Pinpoint the cell where the given text exists, returning its (X, Y) midpoint coordinate. 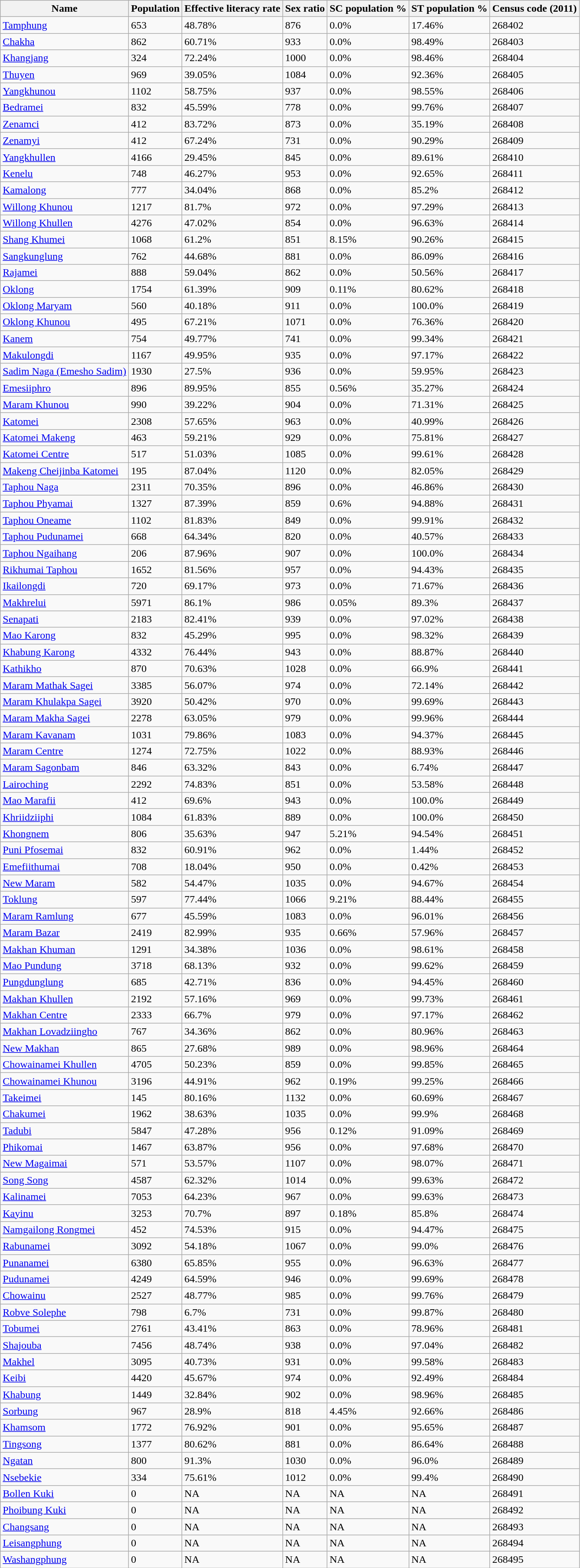
268453 (534, 867)
268441 (534, 668)
ST population % (449, 9)
5847 (155, 1131)
582 (155, 883)
268475 (534, 1229)
1036 (305, 949)
Maram Mathak Sagei (65, 685)
1028 (305, 668)
268469 (534, 1131)
268414 (534, 223)
Rajamei (65, 273)
0.05% (368, 603)
876 (305, 25)
54.18% (233, 1246)
Taphou Naga (65, 487)
970 (305, 701)
Changsang (65, 1526)
2311 (155, 487)
99.4% (449, 1477)
New Magaimai (65, 1164)
268422 (534, 355)
268423 (534, 372)
2333 (155, 1015)
Yangkhunou (65, 91)
909 (305, 289)
91.3% (233, 1460)
Khabung (65, 1395)
99.9% (449, 1114)
2292 (155, 784)
268452 (534, 850)
953 (305, 173)
937 (305, 91)
6.7% (233, 1312)
Effective literacy rate (233, 9)
Maram Makha Sagei (65, 718)
517 (155, 454)
Kalinamei (65, 1196)
1962 (155, 1114)
268483 (534, 1362)
3920 (155, 701)
268460 (534, 982)
82.41% (233, 619)
SC population % (368, 9)
60.69% (449, 1098)
99.0% (449, 1246)
Makhan Lovadziingho (65, 1032)
955 (305, 1263)
90.29% (449, 140)
767 (155, 1032)
46.86% (449, 487)
195 (155, 470)
Kathikho (65, 668)
53.58% (449, 784)
86.1% (233, 603)
685 (155, 982)
Robve Solephe (65, 1312)
90.26% (449, 240)
0.56% (368, 388)
907 (305, 553)
933 (305, 42)
268468 (534, 1114)
68.13% (233, 965)
Maram Sagonbam (65, 768)
677 (155, 916)
99.73% (449, 998)
45.29% (233, 636)
4587 (155, 1180)
268476 (534, 1246)
268449 (534, 801)
268412 (534, 190)
268465 (534, 1065)
0.66% (368, 932)
863 (305, 1329)
99.61% (449, 454)
Shang Khumei (65, 240)
86.09% (449, 256)
89.3% (449, 603)
268462 (534, 1015)
99.87% (449, 1312)
268481 (534, 1329)
985 (305, 1296)
268429 (534, 470)
7456 (155, 1345)
995 (305, 636)
Thuyen (65, 75)
268444 (534, 718)
268495 (534, 1560)
868 (305, 190)
35.19% (449, 124)
48.77% (233, 1296)
268428 (534, 454)
74.53% (233, 1229)
268473 (534, 1196)
3718 (155, 965)
3092 (155, 1246)
2192 (155, 998)
Taphou Pudunamei (65, 537)
206 (155, 553)
268407 (534, 108)
268451 (534, 834)
1120 (305, 470)
268447 (534, 768)
268471 (534, 1164)
82.99% (233, 932)
Senapati (65, 619)
855 (305, 388)
Katomei Makeng (65, 437)
989 (305, 1048)
268417 (534, 273)
947 (305, 834)
94.47% (449, 1229)
1071 (305, 322)
972 (305, 207)
2419 (155, 932)
Zenamci (65, 124)
96.0% (449, 1460)
778 (305, 108)
34.36% (233, 1032)
836 (305, 982)
Tobumei (65, 1329)
1031 (155, 735)
88.93% (449, 751)
70.35% (233, 487)
Tamphung (65, 25)
950 (305, 867)
268410 (534, 157)
New Makhan (65, 1048)
Katomei Centre (65, 454)
1066 (305, 900)
268466 (534, 1081)
Mao Marafii (65, 801)
72.24% (233, 58)
60.91% (233, 850)
334 (155, 1477)
762 (155, 256)
87.04% (233, 470)
35.27% (449, 388)
40.99% (449, 421)
845 (305, 157)
708 (155, 867)
57.16% (233, 998)
268431 (534, 504)
92.65% (449, 173)
86.64% (449, 1444)
1085 (305, 454)
71.67% (449, 586)
59.21% (233, 437)
40.57% (449, 537)
47.28% (233, 1131)
0.6% (368, 504)
87.96% (233, 553)
29.45% (233, 157)
Emefiithumai (65, 867)
81.83% (233, 520)
Maram Centre (65, 751)
268433 (534, 537)
60.71% (233, 42)
66.7% (233, 1015)
98.49% (449, 42)
463 (155, 437)
268455 (534, 900)
Ngatan (65, 1460)
268488 (534, 1444)
4249 (155, 1279)
1772 (155, 1428)
66.9% (449, 668)
268450 (534, 817)
963 (305, 421)
46.27% (233, 173)
1930 (155, 372)
94.43% (449, 570)
Kenelu (65, 173)
67.24% (233, 140)
268479 (534, 1296)
75.81% (449, 437)
1377 (155, 1444)
61.2% (233, 240)
957 (305, 570)
268439 (534, 636)
87.39% (233, 504)
1754 (155, 289)
94.67% (449, 883)
870 (155, 668)
268402 (534, 25)
268435 (534, 570)
Chakumei (65, 1114)
268446 (534, 751)
268456 (534, 916)
938 (305, 1345)
88.87% (449, 652)
2308 (155, 421)
74.83% (233, 784)
268485 (534, 1395)
268418 (534, 289)
889 (305, 817)
1012 (305, 1477)
Mao Pundung (65, 965)
2761 (155, 1329)
268490 (534, 1477)
Oklong (65, 289)
Khamsom (65, 1428)
70.63% (233, 668)
1132 (305, 1098)
71.31% (449, 404)
32.84% (233, 1395)
Katomei (65, 421)
904 (305, 404)
Bedramei (65, 108)
64.23% (233, 1196)
777 (155, 190)
4332 (155, 652)
99.91% (449, 520)
96.01% (449, 916)
268487 (534, 1428)
69.17% (233, 586)
Sangkunglung (65, 256)
Tingsong (65, 1444)
59.95% (449, 372)
911 (305, 306)
324 (155, 58)
Emesiiphro (65, 388)
50.23% (233, 1065)
268438 (534, 619)
45.67% (233, 1378)
1014 (305, 1180)
0.12% (368, 1131)
1652 (155, 570)
268484 (534, 1378)
Pungdunglung (65, 982)
Oklong Maryam (65, 306)
76.36% (449, 322)
268457 (534, 932)
653 (155, 25)
Leisangphung (65, 1543)
Pudunamei (65, 1279)
Chakha (65, 42)
1274 (155, 751)
268494 (534, 1543)
Bollen Kuki (65, 1493)
1107 (305, 1164)
97.04% (449, 1345)
Oklong Khunou (65, 322)
268470 (534, 1147)
50.56% (449, 273)
268489 (534, 1460)
495 (155, 322)
268461 (534, 998)
Keibi (65, 1378)
973 (305, 586)
865 (155, 1048)
268486 (534, 1411)
Maram Kavanam (65, 735)
268419 (534, 306)
1022 (305, 751)
82.05% (449, 470)
846 (155, 768)
47.02% (233, 223)
92.49% (449, 1378)
939 (305, 619)
897 (305, 1213)
Taphou Phyamai (65, 504)
3196 (155, 1081)
741 (305, 339)
268437 (534, 603)
Phoibung Kuki (65, 1510)
268458 (534, 949)
2183 (155, 619)
Lairoching (65, 784)
932 (305, 965)
88.44% (449, 900)
3095 (155, 1362)
268425 (534, 404)
915 (305, 1229)
64.34% (233, 537)
81.56% (233, 570)
Maram Bazar (65, 932)
Makulongdi (65, 355)
48.78% (233, 25)
48.74% (233, 1345)
Punanamei (65, 1263)
94.45% (449, 982)
901 (305, 1428)
5971 (155, 603)
1000 (305, 58)
1067 (305, 1246)
63.87% (233, 1147)
39.22% (233, 404)
806 (155, 834)
268477 (534, 1263)
268459 (534, 965)
61.83% (233, 817)
Maram Khunou (65, 404)
65.85% (233, 1263)
268411 (534, 173)
Zenamyi (65, 140)
Makeng Cheijinba Katomei (65, 470)
39.05% (233, 75)
94.88% (449, 504)
800 (155, 1460)
38.63% (233, 1114)
4166 (155, 157)
3385 (155, 685)
42.71% (233, 982)
89.61% (449, 157)
798 (155, 1312)
80.96% (449, 1032)
Taphou Ngaihang (65, 553)
Khriidziiphi (65, 817)
New Maram (65, 883)
888 (155, 273)
Sorbung (65, 1411)
85.8% (449, 1213)
99.85% (449, 1065)
820 (305, 537)
94.37% (449, 735)
1291 (155, 949)
49.95% (233, 355)
145 (155, 1098)
40.73% (233, 1362)
668 (155, 537)
268472 (534, 1180)
Kayinu (65, 1213)
27.68% (233, 1048)
268415 (534, 240)
63.32% (233, 768)
97.29% (449, 207)
754 (155, 339)
946 (305, 1279)
268416 (534, 256)
95.65% (449, 1428)
Population (155, 9)
72.14% (449, 685)
4420 (155, 1378)
Makhan Khullen (65, 998)
59.04% (233, 273)
85.2% (449, 190)
97.02% (449, 619)
Makhel (65, 1362)
268404 (534, 58)
1217 (155, 207)
18.04% (233, 867)
99.58% (449, 1362)
2278 (155, 718)
268478 (534, 1279)
57.65% (233, 421)
268421 (534, 339)
0.42% (449, 867)
0.11% (368, 289)
99.34% (449, 339)
2527 (155, 1296)
76.92% (233, 1428)
Rikhumai Taphou (65, 570)
268440 (534, 652)
Phikomai (65, 1147)
Song Song (65, 1180)
720 (155, 586)
Nsebekie (65, 1477)
89.95% (233, 388)
61.39% (233, 289)
51.03% (233, 454)
1327 (155, 504)
69.6% (233, 801)
Willong Khullen (65, 223)
49.77% (233, 339)
Kanem (65, 339)
Washangphung (65, 1560)
98.55% (449, 91)
70.7% (233, 1213)
268430 (534, 487)
268405 (534, 75)
67.21% (233, 322)
929 (305, 437)
4.45% (368, 1411)
Khangjang (65, 58)
63.05% (233, 718)
43.41% (233, 1329)
268463 (534, 1032)
Makhan Centre (65, 1015)
99.62% (449, 965)
268409 (534, 140)
854 (305, 223)
98.61% (449, 949)
77.44% (233, 900)
Maram Ramlung (65, 916)
Puni Pfosemai (65, 850)
748 (155, 173)
936 (305, 372)
Sadim Naga (Emesho Sadim) (65, 372)
560 (155, 306)
268443 (534, 701)
92.66% (449, 1411)
597 (155, 900)
6380 (155, 1263)
35.63% (233, 834)
40.18% (233, 306)
53.57% (233, 1164)
4705 (155, 1065)
Rabunamei (65, 1246)
83.72% (233, 124)
44.91% (233, 1081)
571 (155, 1164)
Tadubi (65, 1131)
34.38% (233, 949)
Khabung Karong (65, 652)
1030 (305, 1460)
902 (305, 1395)
268427 (534, 437)
268445 (534, 735)
Census code (2011) (534, 9)
931 (305, 1362)
Yangkhullen (65, 157)
54.47% (233, 883)
75.61% (233, 1477)
50.42% (233, 701)
0.18% (368, 1213)
98.07% (449, 1164)
818 (305, 1411)
79.86% (233, 735)
80.16% (233, 1098)
268491 (534, 1493)
Toklung (65, 900)
268467 (534, 1098)
268480 (534, 1312)
268426 (534, 421)
268413 (534, 207)
97.68% (449, 1147)
94.54% (449, 834)
268493 (534, 1526)
Takeimei (65, 1098)
1167 (155, 355)
27.5% (233, 372)
Shajouba (65, 1345)
76.44% (233, 652)
268434 (534, 553)
Kamalong (65, 190)
Namgailong Rongmei (65, 1229)
Chowainamei Khullen (65, 1065)
268406 (534, 91)
62.32% (233, 1180)
72.75% (233, 751)
98.32% (449, 636)
58.75% (233, 91)
Taphou Oneame (65, 520)
34.04% (233, 190)
268436 (534, 586)
99.96% (449, 718)
1467 (155, 1147)
1449 (155, 1395)
Ikailongdi (65, 586)
81.7% (233, 207)
268403 (534, 42)
986 (305, 603)
268474 (534, 1213)
78.96% (449, 1329)
6.74% (449, 768)
8.15% (368, 240)
452 (155, 1229)
Maram Khulakpa Sagei (65, 701)
268424 (534, 388)
Willong Khunou (65, 207)
3253 (155, 1213)
Sex ratio (305, 9)
268482 (534, 1345)
268432 (534, 520)
990 (155, 404)
Mao Karong (65, 636)
268454 (534, 883)
56.07% (233, 685)
91.09% (449, 1131)
64.59% (233, 1279)
28.9% (233, 1411)
268448 (534, 784)
849 (305, 520)
4276 (155, 223)
17.46% (449, 25)
7053 (155, 1196)
1068 (155, 240)
Chowainu (65, 1296)
9.21% (368, 900)
843 (305, 768)
0.19% (368, 1081)
Makhrelui (65, 603)
268442 (534, 685)
268408 (534, 124)
Chowainamei Khunou (65, 1081)
268464 (534, 1048)
44.68% (233, 256)
Makhan Khuman (65, 949)
Khongnem (65, 834)
Name (65, 9)
873 (305, 124)
98.46% (449, 58)
57.96% (449, 932)
268420 (534, 322)
268492 (534, 1510)
99.25% (449, 1081)
92.36% (449, 75)
1.44% (449, 850)
5.21% (368, 834)
